Capture the cell that displays the provided text and extract its (x, y) central coordinate. 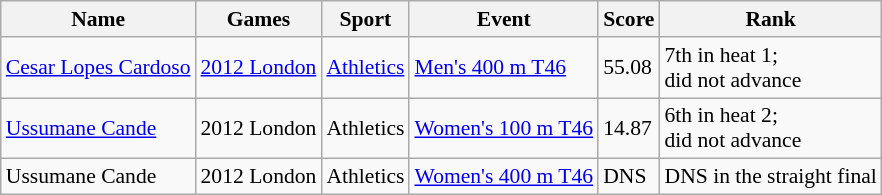
6th in heat 2; did not advance (771, 128)
Cesar Lopes Cardoso (98, 68)
7th in heat 1; did not advance (771, 68)
Games (259, 19)
Score (628, 19)
Women's 400 m T46 (504, 177)
Name (98, 19)
55.08 (628, 68)
Men's 400 m T46 (504, 68)
Sport (365, 19)
Rank (771, 19)
DNS in the straight final (771, 177)
DNS (628, 177)
Women's 100 m T46 (504, 128)
14.87 (628, 128)
Event (504, 19)
